Capture the cell that displays the provided text and extract its (X, Y) central coordinate. 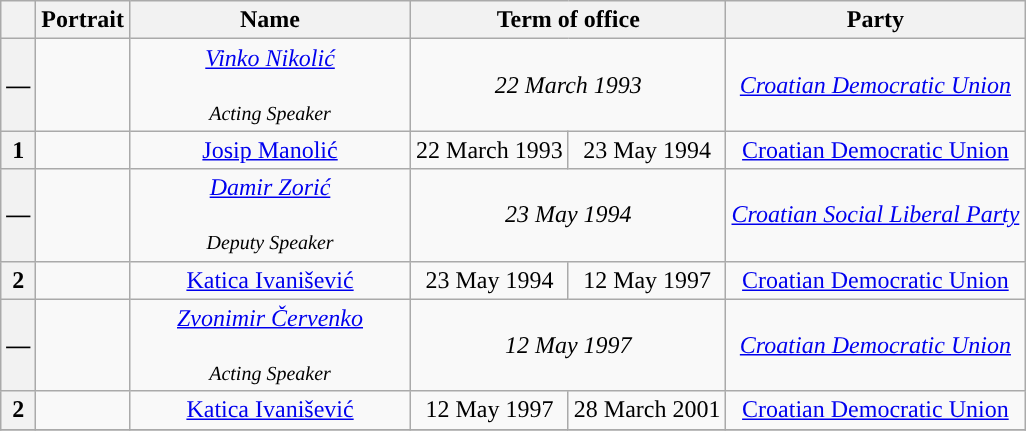
Name (270, 20)
Portrait (83, 20)
Vinko NikolićActing Speaker (270, 85)
Damir Zorić Deputy Speaker (270, 215)
Croatian Social Liberal Party (876, 215)
Party (876, 20)
Josip Manolić (270, 150)
28 March 2001 (647, 410)
1 (18, 150)
Zvonimir Červenko Acting Speaker (270, 345)
Term of office (568, 20)
